Capture the cell that displays the provided text and extract its [X, Y] central coordinate. 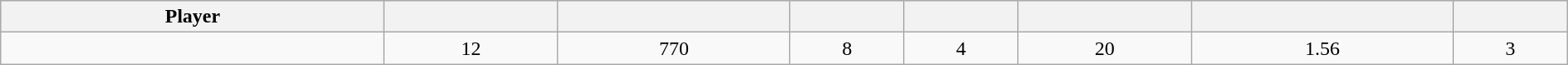
770 [673, 48]
Player [193, 17]
8 [847, 48]
1.56 [1322, 48]
20 [1105, 48]
12 [471, 48]
3 [1510, 48]
4 [961, 48]
